Return [x, y] of the center of cell containing provided text 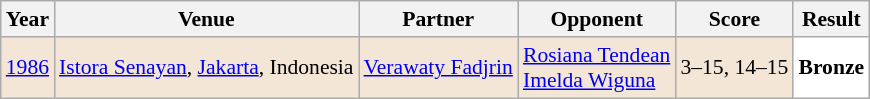
Venue [206, 19]
Result [831, 19]
Bronze [831, 68]
Score [734, 19]
Istora Senayan, Jakarta, Indonesia [206, 68]
Year [28, 19]
3–15, 14–15 [734, 68]
Opponent [596, 19]
Partner [438, 19]
Rosiana Tendean Imelda Wiguna [596, 68]
Verawaty Fadjrin [438, 68]
1986 [28, 68]
